Determine the [x, y] coordinate at the center of the cell enclosing the given text.  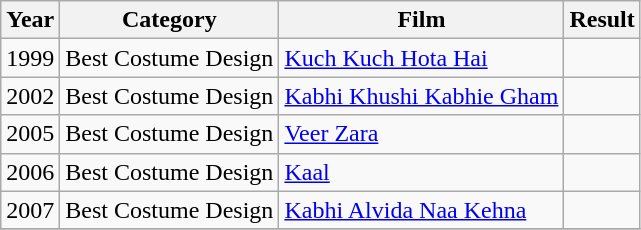
Year [30, 20]
Kuch Kuch Hota Hai [422, 58]
Film [422, 20]
2006 [30, 172]
Kaal [422, 172]
Category [170, 20]
Veer Zara [422, 134]
Kabhi Alvida Naa Kehna [422, 210]
2002 [30, 96]
1999 [30, 58]
2005 [30, 134]
2007 [30, 210]
Result [602, 20]
Kabhi Khushi Kabhie Gham [422, 96]
